Detect which cell encompasses the target text, then output its [x, y] center coordinate. 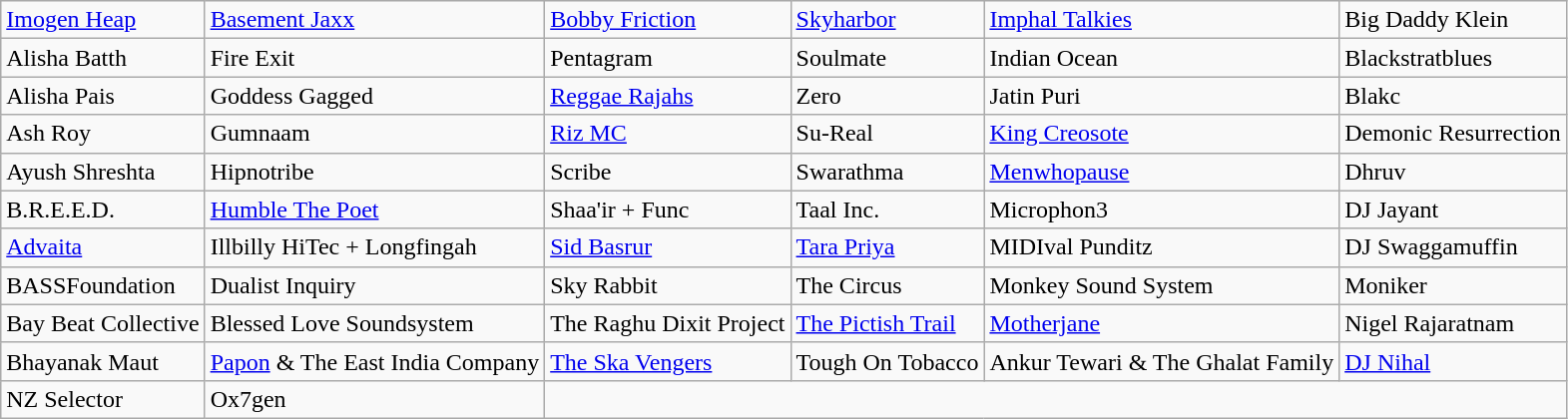
Imogen Heap [103, 20]
Riz MC [668, 134]
Papon & The East India Company [375, 361]
Alisha Batth [103, 58]
The Circus [887, 285]
Nigel Rajaratnam [1453, 323]
The Ska Vengers [668, 361]
Bay Beat Collective [103, 323]
Ox7gen [375, 399]
Menwhopause [1162, 172]
Goddess Gagged [375, 96]
MIDIval Punditz [1162, 247]
Blakc [1453, 96]
The Raghu Dixit Project [668, 323]
Imphal Talkies [1162, 20]
Ayush Shreshta [103, 172]
Microphon3 [1162, 209]
Fire Exit [375, 58]
Sky Rabbit [668, 285]
Soulmate [887, 58]
Dhruv [1453, 172]
Basement Jaxx [375, 20]
Jatin Puri [1162, 96]
Gumnaam [375, 134]
Big Daddy Klein [1453, 20]
Taal Inc. [887, 209]
Humble The Poet [375, 209]
Illbilly HiTec + Longfingah [375, 247]
Ash Roy [103, 134]
Reggae Rajahs [668, 96]
Tara Priya [887, 247]
Skyharbor [887, 20]
Shaa'ir + Func [668, 209]
Blackstratblues [1453, 58]
Hipnotribe [375, 172]
Motherjane [1162, 323]
Monkey Sound System [1162, 285]
Bhayanak Maut [103, 361]
Blessed Love Soundsystem [375, 323]
The Pictish Trail [887, 323]
B.R.E.E.D. [103, 209]
Indian Ocean [1162, 58]
DJ Jayant [1453, 209]
King Creosote [1162, 134]
Alisha Pais [103, 96]
Sid Basrur [668, 247]
DJ Swaggamuffin [1453, 247]
Advaita [103, 247]
Demonic Resurrection [1453, 134]
Dualist Inquiry [375, 285]
Tough On Tobacco [887, 361]
NZ Selector [103, 399]
Zero [887, 96]
DJ Nihal [1453, 361]
Pentagram [668, 58]
Su-Real [887, 134]
Scribe [668, 172]
Ankur Tewari & The Ghalat Family [1162, 361]
Moniker [1453, 285]
Swarathma [887, 172]
BASSFoundation [103, 285]
Bobby Friction [668, 20]
